Return the [X, Y] coordinate for the center point of the cell that contains the specified text.  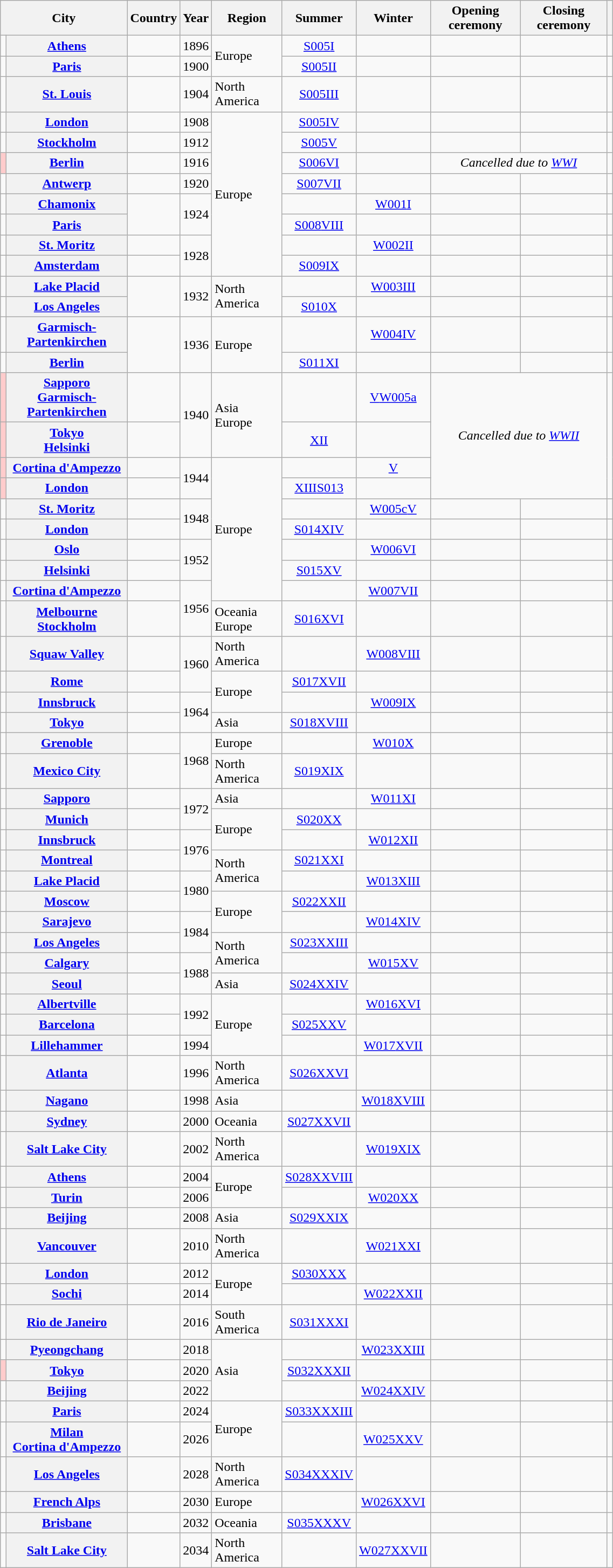
Turin [67, 1197]
S031XXXI [319, 1321]
1994 [196, 1045]
MelbourneStockholm [67, 618]
Year [196, 18]
W009IX [394, 702]
V [394, 468]
S020XX [319, 819]
S017XVII [319, 681]
2026 [196, 1439]
Antwerp [67, 183]
W023XXIII [394, 1350]
Sochi [67, 1294]
Calgary [67, 963]
1940 [196, 415]
S009IX [319, 265]
Moscow [67, 901]
Helsinki [67, 570]
1896 [196, 46]
S019XIX [319, 771]
South America [247, 1321]
Nagano [67, 1101]
1976 [196, 850]
W008VIII [394, 654]
1952 [196, 560]
2012 [196, 1273]
W012XII [394, 840]
W011XI [394, 799]
XIIIS013 [319, 488]
1980 [196, 891]
Lillehammer [67, 1045]
Pyeongchang [67, 1350]
Montreal [67, 860]
2028 [196, 1475]
2004 [196, 1177]
Cancelled due to WWII [519, 436]
Brisbane [67, 1523]
VW005a [394, 398]
1960 [196, 663]
OceaniaEurope [247, 618]
S035XXXV [319, 1523]
2002 [196, 1149]
W006VI [394, 550]
Closing ceremony [564, 18]
1900 [196, 66]
Squaw Valley [67, 654]
W027XXVII [394, 1550]
1988 [196, 973]
S011XI [319, 362]
W020XX [394, 1197]
S005V [319, 142]
Sapporo [67, 799]
W014XIV [394, 922]
W024XXIV [394, 1391]
St. Louis [67, 94]
Summer [319, 18]
1920 [196, 183]
S023XXIII [319, 942]
2034 [196, 1550]
1924 [196, 214]
1972 [196, 809]
S018XVIII [319, 723]
1916 [196, 163]
W026XXVI [394, 1502]
Vancouver [67, 1246]
1996 [196, 1073]
1912 [196, 142]
Munich [67, 819]
SapporoGarmisch-Partenkirchen [67, 398]
S025XXV [319, 1024]
French Alps [67, 1502]
Barcelona [67, 1024]
Opening ceremony [476, 18]
2022 [196, 1391]
1964 [196, 712]
S022XXII [319, 901]
TokyoHelsinki [67, 440]
MilanCortina d'Ampezzo [67, 1439]
Rome [67, 681]
Albertville [67, 1004]
2018 [196, 1350]
2014 [196, 1294]
Garmisch-Partenkirchen [67, 334]
1908 [196, 122]
1984 [196, 932]
W001I [394, 204]
1992 [196, 1014]
2000 [196, 1121]
S010X [319, 307]
1936 [196, 345]
S014XIV [319, 529]
Sarajevo [67, 922]
Region [247, 18]
S008VIII [319, 224]
W004IV [394, 334]
W017XVII [394, 1045]
2020 [196, 1370]
S024XXIV [319, 983]
1956 [196, 608]
S005II [319, 66]
1932 [196, 297]
W005cV [394, 509]
W010X [394, 743]
W013XIII [394, 881]
W016XVI [394, 1004]
2030 [196, 1502]
Country [154, 18]
Grenoble [67, 743]
1968 [196, 761]
2006 [196, 1197]
2024 [196, 1411]
S026XXVI [319, 1073]
S028XXVIII [319, 1177]
Winter [394, 18]
S005I [319, 46]
Atlanta [67, 1073]
W019XIX [394, 1149]
Sydney [67, 1121]
2010 [196, 1246]
Mexico City [67, 771]
W003III [394, 286]
S006VI [319, 163]
1948 [196, 519]
AsiaEurope [247, 415]
S016XVI [319, 618]
Cancelled due to WWI [519, 163]
W015XV [394, 963]
S015XV [319, 570]
S027XXVII [319, 1121]
S021XXI [319, 860]
W007VII [394, 591]
W002II [394, 245]
Oslo [67, 550]
S034XXXIV [319, 1475]
Chamonix [67, 204]
S029XXIX [319, 1218]
S005IV [319, 122]
1944 [196, 478]
City [64, 18]
S032XXXII [319, 1370]
1998 [196, 1101]
S007VII [319, 183]
W025XXV [394, 1439]
1928 [196, 255]
Stockholm [67, 142]
S030XXX [319, 1273]
2032 [196, 1523]
W021XXI [394, 1246]
XII [319, 440]
S033XXXIII [319, 1411]
2016 [196, 1321]
Seoul [67, 983]
W018XVIII [394, 1101]
Rio de Janeiro [67, 1321]
S005III [319, 94]
W022XXII [394, 1294]
1904 [196, 94]
2008 [196, 1218]
Amsterdam [67, 265]
